Identify which cell holds the provided text, then report its [X, Y] central coordinate. 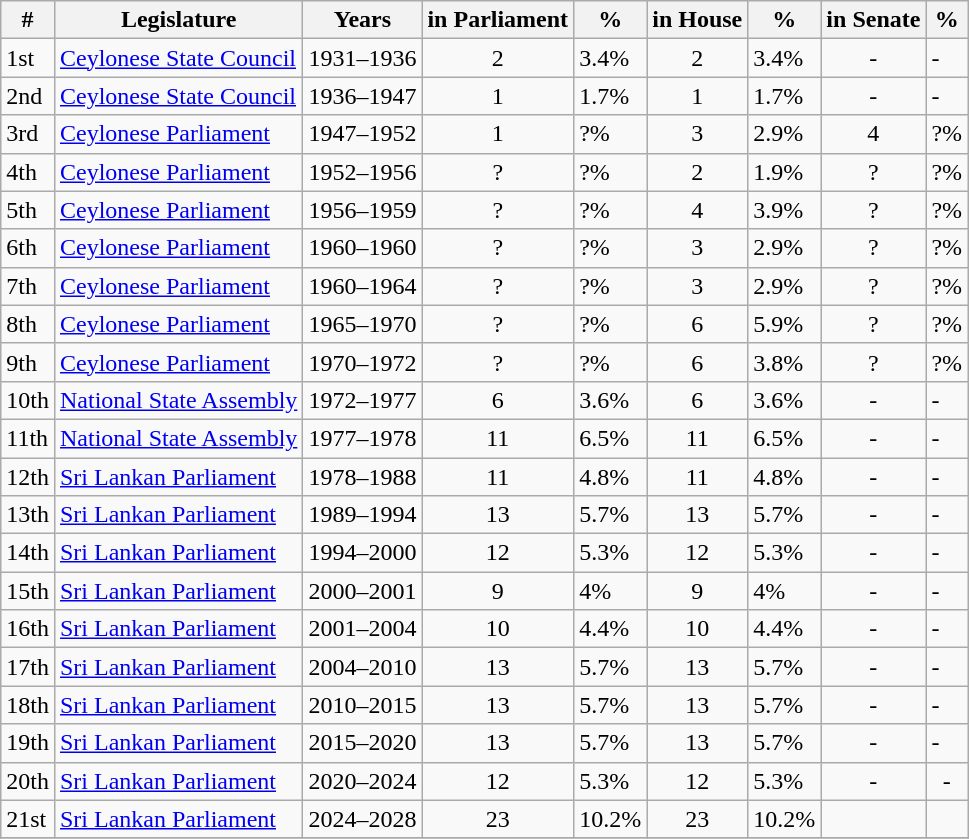
2015–2020 [362, 743]
2001–2004 [362, 629]
1965–1970 [362, 324]
11th [28, 438]
1970–1972 [362, 362]
1960–1960 [362, 248]
1989–1994 [362, 515]
# [28, 20]
1972–1977 [362, 400]
6th [28, 248]
Years [362, 20]
1978–1988 [362, 477]
14th [28, 553]
4th [28, 172]
3rd [28, 134]
2020–2024 [362, 781]
9th [28, 362]
in Parliament [498, 20]
16th [28, 629]
8th [28, 324]
1936–1947 [362, 96]
1st [28, 58]
2010–2015 [362, 705]
in Senate [874, 20]
17th [28, 667]
2024–2028 [362, 819]
5.9% [784, 324]
in House [698, 20]
3.8% [784, 362]
2nd [28, 96]
7th [28, 286]
21st [28, 819]
18th [28, 705]
1.9% [784, 172]
20th [28, 781]
1994–2000 [362, 553]
Legislature [178, 20]
13th [28, 515]
2004–2010 [362, 667]
12th [28, 477]
3.9% [784, 210]
1947–1952 [362, 134]
5th [28, 210]
1931–1936 [362, 58]
1960–1964 [362, 286]
15th [28, 591]
10th [28, 400]
2000–2001 [362, 591]
1956–1959 [362, 210]
1977–1978 [362, 438]
1952–1956 [362, 172]
19th [28, 743]
